Scan for the cell matching the given text and deliver its (X, Y) coordinate at center. 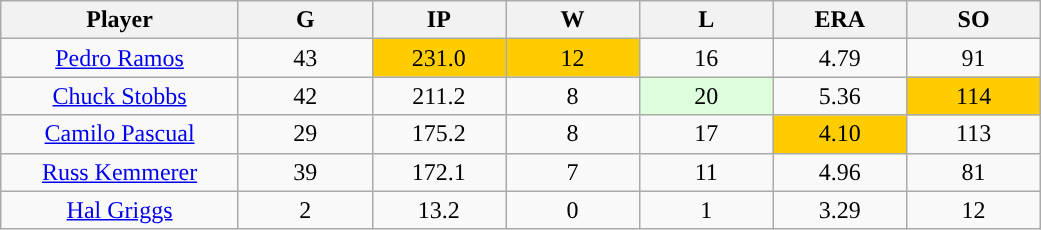
L (706, 20)
29 (305, 134)
81 (974, 172)
11 (706, 172)
2 (305, 210)
SO (974, 20)
3.29 (840, 210)
20 (706, 96)
39 (305, 172)
ERA (840, 20)
Camilo Pascual (120, 134)
91 (974, 58)
Hal Griggs (120, 210)
114 (974, 96)
0 (573, 210)
175.2 (439, 134)
IP (439, 20)
Player (120, 20)
Chuck Stobbs (120, 96)
13.2 (439, 210)
211.2 (439, 96)
5.36 (840, 96)
G (305, 20)
4.96 (840, 172)
16 (706, 58)
1 (706, 210)
7 (573, 172)
42 (305, 96)
43 (305, 58)
W (573, 20)
231.0 (439, 58)
4.10 (840, 134)
Russ Kemmerer (120, 172)
172.1 (439, 172)
Pedro Ramos (120, 58)
4.79 (840, 58)
17 (706, 134)
113 (974, 134)
